Detect which cell encompasses the target text, then output its [X, Y] center coordinate. 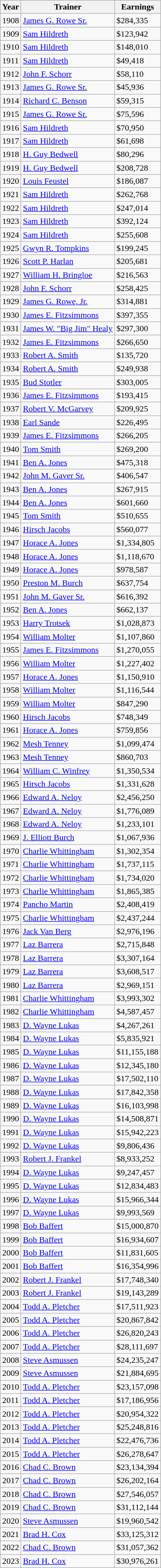
1917 [11, 141]
$1,302,354 [138, 851]
1949 [11, 569]
Richard C. Benson [68, 101]
1936 [11, 396]
J. Elliott Burch [68, 838]
$2,456,250 [138, 797]
1974 [11, 905]
$26,820,243 [138, 1333]
$5,835,921 [138, 1039]
2002 [11, 1280]
1924 [11, 235]
$616,392 [138, 597]
$510,655 [138, 516]
$1,350,534 [138, 770]
1960 [11, 717]
$1,331,628 [138, 784]
1957 [11, 677]
James W. "Big Jim" Healy [68, 328]
$59,315 [138, 101]
$9,806,436 [138, 1146]
1933 [11, 355]
$262,768 [138, 195]
1918 [11, 154]
1940 [11, 449]
$2,408,419 [138, 905]
$1,334,805 [138, 543]
1972 [11, 878]
1991 [11, 1132]
$267,915 [138, 489]
$9,247,457 [138, 1172]
1927 [11, 275]
1964 [11, 770]
1988 [11, 1092]
1970 [11, 851]
$255,608 [138, 235]
$23,157,098 [138, 1387]
$978,587 [138, 569]
1953 [11, 623]
1946 [11, 529]
James G. Rowe, Jr. [68, 302]
2014 [11, 1440]
1920 [11, 181]
1997 [11, 1213]
$8,933,252 [138, 1159]
1996 [11, 1199]
Preston M. Burch [68, 583]
1930 [11, 315]
1915 [11, 114]
$15,942,223 [138, 1132]
$269,200 [138, 449]
$28,111,697 [138, 1347]
1919 [11, 168]
$31,057,362 [138, 1548]
$22,476,736 [138, 1440]
$12,834,483 [138, 1186]
1942 [11, 476]
Bud Stotler [68, 382]
$4,267,261 [138, 1025]
1911 [11, 61]
$16,934,607 [138, 1239]
$15,000,870 [138, 1226]
1969 [11, 838]
$266,205 [138, 436]
1979 [11, 971]
$17,842,358 [138, 1092]
2020 [11, 1521]
2004 [11, 1306]
1983 [11, 1025]
$16,103,998 [138, 1106]
2017 [11, 1481]
$392,124 [138, 221]
1913 [11, 87]
$17,748,340 [138, 1280]
$1,099,474 [138, 744]
1978 [11, 958]
Harry Trotsek [68, 623]
$70,950 [138, 127]
1955 [11, 650]
$1,118,670 [138, 556]
2003 [11, 1293]
Scott P. Harlan [68, 262]
$49,418 [138, 61]
$1,107,860 [138, 637]
$1,233,101 [138, 824]
$19,960,542 [138, 1521]
1910 [11, 47]
$123,942 [138, 34]
$1,734,020 [138, 878]
1985 [11, 1052]
Trainer [68, 7]
1989 [11, 1106]
1909 [11, 34]
$25,248,816 [138, 1427]
$17,502,110 [138, 1079]
1973 [11, 891]
1934 [11, 369]
1916 [11, 127]
$249,938 [138, 369]
1948 [11, 556]
$2,976,196 [138, 931]
$297,300 [138, 328]
1952 [11, 610]
1965 [11, 784]
1908 [11, 20]
$406,547 [138, 476]
1968 [11, 824]
1935 [11, 382]
1986 [11, 1065]
2022 [11, 1548]
Gwyn R. Tompkins [68, 248]
$20,867,842 [138, 1320]
1977 [11, 945]
1954 [11, 637]
$1,270,055 [138, 650]
$11,155,188 [138, 1052]
$284,335 [138, 20]
$3,307,164 [138, 958]
2005 [11, 1320]
2011 [11, 1400]
2015 [11, 1454]
Pancho Martin [68, 905]
$314,881 [138, 302]
1929 [11, 302]
$2,969,151 [138, 985]
Earl Sande [68, 422]
$1,737,115 [138, 864]
1961 [11, 730]
$9,993,569 [138, 1213]
1995 [11, 1186]
1963 [11, 757]
1912 [11, 74]
1939 [11, 436]
2018 [11, 1494]
1937 [11, 409]
2019 [11, 1507]
2008 [11, 1360]
$258,425 [138, 288]
2010 [11, 1387]
$148,010 [138, 47]
1928 [11, 288]
$4,587,457 [138, 1012]
2013 [11, 1427]
William H. Bringloe [68, 275]
1947 [11, 543]
1938 [11, 422]
$193,415 [138, 396]
1967 [11, 811]
1971 [11, 864]
Year [11, 7]
1951 [11, 597]
1925 [11, 248]
$17,186,956 [138, 1400]
$2,437,244 [138, 918]
$208,728 [138, 168]
$16,354,996 [138, 1266]
1980 [11, 985]
$216,563 [138, 275]
2012 [11, 1413]
2007 [11, 1347]
1944 [11, 503]
$397,355 [138, 315]
$2,715,848 [138, 945]
1984 [11, 1039]
$662,137 [138, 610]
$45,936 [138, 87]
$247,014 [138, 208]
$12,345,180 [138, 1065]
1926 [11, 262]
$1,227,402 [138, 663]
1993 [11, 1159]
$21,884,695 [138, 1373]
1923 [11, 221]
1921 [11, 195]
$3,608,517 [138, 971]
$23,134,394 [138, 1467]
$58,110 [138, 74]
Jack Van Berg [68, 931]
1922 [11, 208]
1943 [11, 489]
2021 [11, 1534]
$17,511,923 [138, 1306]
$199,245 [138, 248]
1956 [11, 663]
1945 [11, 516]
$1,865,385 [138, 891]
$31,112,144 [138, 1507]
$26,202,164 [138, 1481]
$560,077 [138, 529]
$1,028,873 [138, 623]
$80,296 [138, 154]
$11,831,605 [138, 1253]
$3,993,302 [138, 998]
$1,776,089 [138, 811]
1932 [11, 342]
2009 [11, 1373]
$61,698 [138, 141]
2023 [11, 1561]
$266,650 [138, 342]
$759,856 [138, 730]
1958 [11, 690]
1959 [11, 704]
1950 [11, 583]
$14,508,871 [138, 1119]
1994 [11, 1172]
$205,681 [138, 262]
$1,116,544 [138, 690]
$209,925 [138, 409]
1914 [11, 101]
William C. Winfrey [68, 770]
$15,966,344 [138, 1199]
2001 [11, 1266]
2016 [11, 1467]
1962 [11, 744]
Robert V. McGarvey [68, 409]
1941 [11, 462]
$186,087 [138, 181]
$847,290 [138, 704]
1992 [11, 1146]
$135,720 [138, 355]
$30,976,261 [138, 1561]
$475,318 [138, 462]
$860,703 [138, 757]
$20,954,322 [138, 1413]
1931 [11, 328]
$27,546,057 [138, 1494]
2006 [11, 1333]
$601,660 [138, 503]
$1,150,910 [138, 677]
1999 [11, 1239]
1981 [11, 998]
1966 [11, 797]
1998 [11, 1226]
$33,125,312 [138, 1534]
1987 [11, 1079]
$19,143,289 [138, 1293]
$748,349 [138, 717]
$303,005 [138, 382]
Earnings [138, 7]
1982 [11, 1012]
$75,596 [138, 114]
Louis Feustel [68, 181]
$226,495 [138, 422]
$637,754 [138, 583]
2000 [11, 1253]
$24,235,247 [138, 1360]
1975 [11, 918]
$1,067,936 [138, 838]
$26,278,647 [138, 1454]
1990 [11, 1119]
1976 [11, 931]
